Provide the [x, y] coordinate of the cell's center where the given text is located.  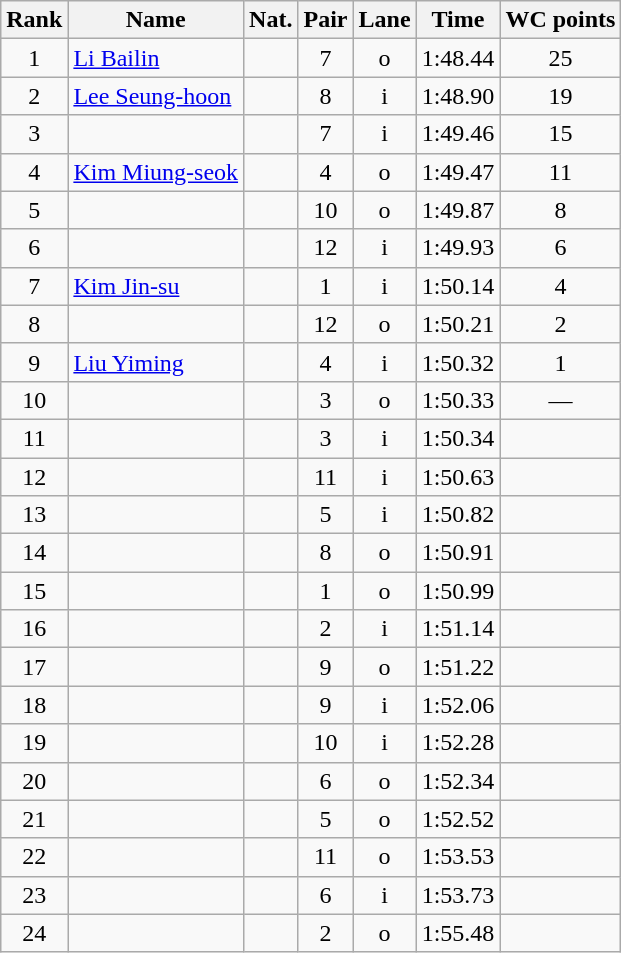
1:49.47 [458, 172]
1:52.52 [458, 819]
1:48.90 [458, 96]
1:50.33 [458, 400]
— [560, 400]
16 [34, 629]
1:51.22 [458, 667]
23 [34, 895]
1:49.93 [458, 248]
1:50.32 [458, 362]
22 [34, 857]
14 [34, 553]
1:50.21 [458, 324]
1:50.34 [458, 438]
21 [34, 819]
Lee Seung-hoon [156, 96]
Pair [326, 20]
1:50.82 [458, 515]
Lane [384, 20]
1:49.87 [458, 210]
1:51.14 [458, 629]
1:55.48 [458, 933]
1:50.63 [458, 477]
1:50.91 [458, 553]
Rank [34, 20]
24 [34, 933]
1:52.34 [458, 781]
20 [34, 781]
1:53.73 [458, 895]
25 [560, 58]
Liu Yiming [156, 362]
Name [156, 20]
13 [34, 515]
1:49.46 [458, 134]
1:52.28 [458, 743]
Time [458, 20]
1:50.14 [458, 286]
17 [34, 667]
Kim Miung-seok [156, 172]
1:48.44 [458, 58]
1:53.53 [458, 857]
WC points [560, 20]
1:50.99 [458, 591]
Li Bailin [156, 58]
18 [34, 705]
Nat. [271, 20]
1:52.06 [458, 705]
Kim Jin-su [156, 286]
